Search for the cell housing the specified text and yield its (x, y) center coordinate. 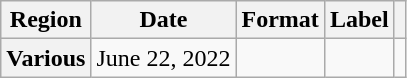
June 22, 2022 (164, 58)
Region (46, 20)
Label (359, 20)
Format (280, 20)
Various (46, 58)
Date (164, 20)
